Detect which cell encompasses the target text, then output its (X, Y) center coordinate. 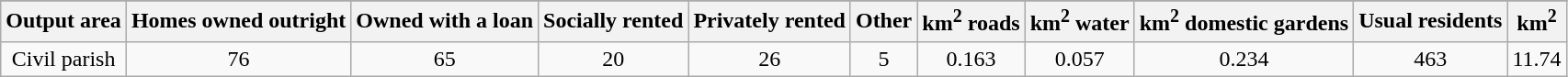
Other (883, 22)
20 (614, 59)
26 (770, 59)
km2 (1537, 22)
Privately rented (770, 22)
km2 domestic gardens (1244, 22)
Homes owned outright (238, 22)
11.74 (1537, 59)
Output area (64, 22)
76 (238, 59)
0.057 (1079, 59)
0.234 (1244, 59)
5 (883, 59)
0.163 (971, 59)
65 (445, 59)
Owned with a loan (445, 22)
Usual residents (1430, 22)
km2 water (1079, 22)
km2 roads (971, 22)
Socially rented (614, 22)
463 (1430, 59)
Civil parish (64, 59)
